Extract the (X, Y) coordinate from the center of the cell holding the provided text.  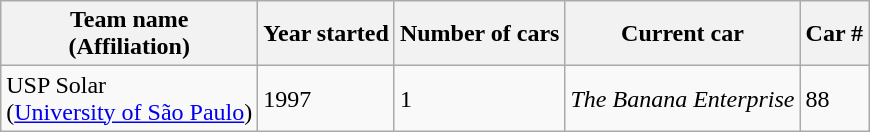
1 (480, 98)
Year started (326, 34)
Number of cars (480, 34)
USP Solar(University of São Paulo) (130, 98)
Car # (834, 34)
Team name(Affiliation) (130, 34)
88 (834, 98)
Current car (682, 34)
1997 (326, 98)
The Banana Enterprise (682, 98)
